Capture the cell that displays the provided text and extract its [X, Y] central coordinate. 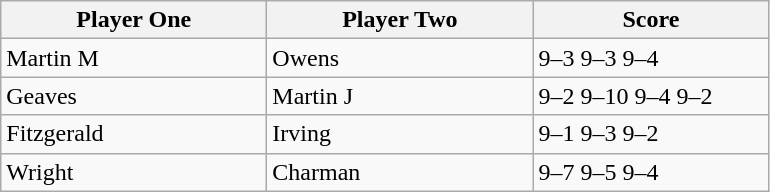
Martin M [134, 58]
9–7 9–5 9–4 [651, 172]
Geaves [134, 96]
9–2 9–10 9–4 9–2 [651, 96]
Charman [400, 172]
9–1 9–3 9–2 [651, 134]
Wright [134, 172]
Martin J [400, 96]
Owens [400, 58]
Irving [400, 134]
Fitzgerald [134, 134]
Score [651, 20]
9–3 9–3 9–4 [651, 58]
Player Two [400, 20]
Player One [134, 20]
